From the cell containing the given text, extract its center point as [x, y] coordinate. 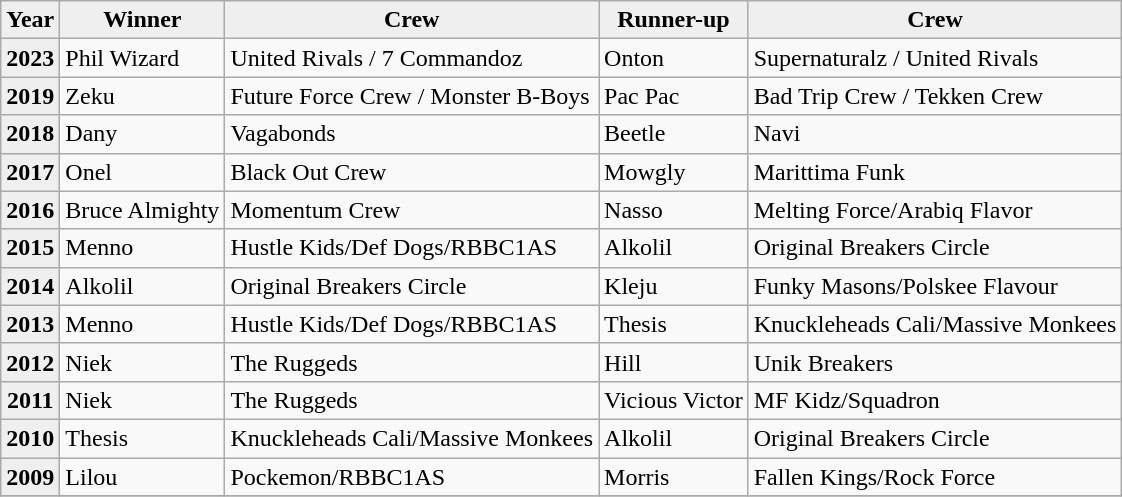
Phil Wizard [142, 58]
2011 [30, 400]
Kleju [674, 286]
2012 [30, 362]
Vicious Victor [674, 400]
Onel [142, 172]
Hill [674, 362]
2018 [30, 134]
Winner [142, 20]
Zeku [142, 96]
Melting Force/Arabiq Flavor [935, 210]
Mowgly [674, 172]
2015 [30, 248]
2013 [30, 324]
Fallen Kings/Rock Force [935, 477]
2009 [30, 477]
Navi [935, 134]
Lilou [142, 477]
2019 [30, 96]
Pockemon/RBBC1AS [412, 477]
Momentum Crew [412, 210]
Runner-up [674, 20]
Dany [142, 134]
2017 [30, 172]
Morris [674, 477]
Year [30, 20]
2023 [30, 58]
2016 [30, 210]
Unik Breakers [935, 362]
Black Out Crew [412, 172]
Marittima Funk [935, 172]
2010 [30, 438]
Bad Trip Crew / Tekken Crew [935, 96]
Funky Masons/Polskee Flavour [935, 286]
Vagabonds [412, 134]
Bruce Almighty [142, 210]
MF Kidz/Squadron [935, 400]
2014 [30, 286]
Onton [674, 58]
United Rivals / 7 Commandoz [412, 58]
Nasso [674, 210]
Supernaturalz / United Rivals [935, 58]
Future Force Crew / Monster B-Boys [412, 96]
Beetle [674, 134]
Pac Pac [674, 96]
